Locate the cell with the specified text and output its [X, Y] center coordinate. 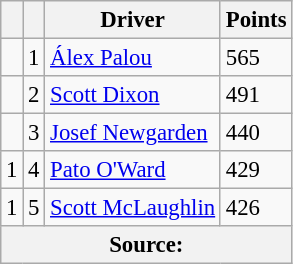
4 [34, 170]
Driver [133, 20]
2 [34, 95]
Álex Palou [133, 58]
565 [256, 58]
5 [34, 208]
Points [256, 20]
Scott McLaughlin [133, 208]
426 [256, 208]
Source: [146, 245]
440 [256, 133]
Scott Dixon [133, 95]
Pato O'Ward [133, 170]
Josef Newgarden [133, 133]
3 [34, 133]
491 [256, 95]
429 [256, 170]
